Find where the given text appears and provide that cell's center as [x, y] coordinate. 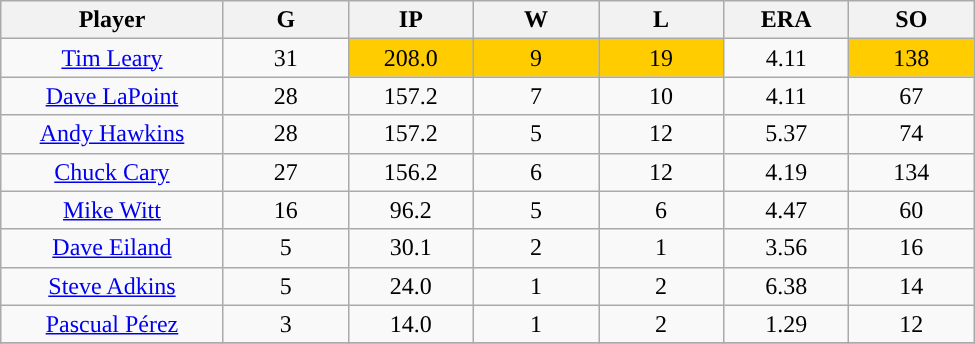
Steve Adkins [112, 286]
7 [536, 96]
Player [112, 20]
14 [912, 286]
Pascual Pérez [112, 324]
4.19 [786, 172]
31 [286, 58]
Tim Leary [112, 58]
10 [662, 96]
4.47 [786, 210]
Mike Witt [112, 210]
W [536, 20]
27 [286, 172]
G [286, 20]
1.29 [786, 324]
60 [912, 210]
6.38 [786, 286]
ERA [786, 20]
3.56 [786, 248]
5.37 [786, 134]
156.2 [410, 172]
14.0 [410, 324]
19 [662, 58]
IP [410, 20]
9 [536, 58]
138 [912, 58]
SO [912, 20]
67 [912, 96]
74 [912, 134]
96.2 [410, 210]
L [662, 20]
Dave Eiland [112, 248]
Chuck Cary [112, 172]
3 [286, 324]
Dave LaPoint [112, 96]
208.0 [410, 58]
Andy Hawkins [112, 134]
24.0 [410, 286]
30.1 [410, 248]
134 [912, 172]
